From the cell containing the given text, extract its center point as (X, Y) coordinate. 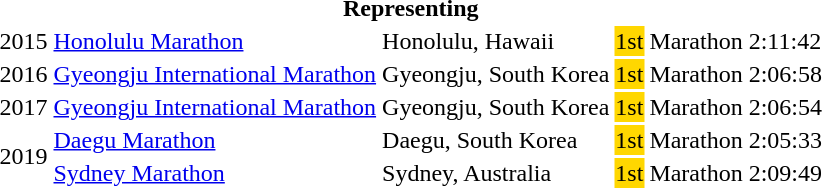
Daegu, South Korea (496, 140)
Honolulu Marathon (215, 41)
Daegu Marathon (215, 140)
Sydney, Australia (496, 173)
Honolulu, Hawaii (496, 41)
Sydney Marathon (215, 173)
